Pinpoint the cell where the given text exists, returning its (X, Y) midpoint coordinate. 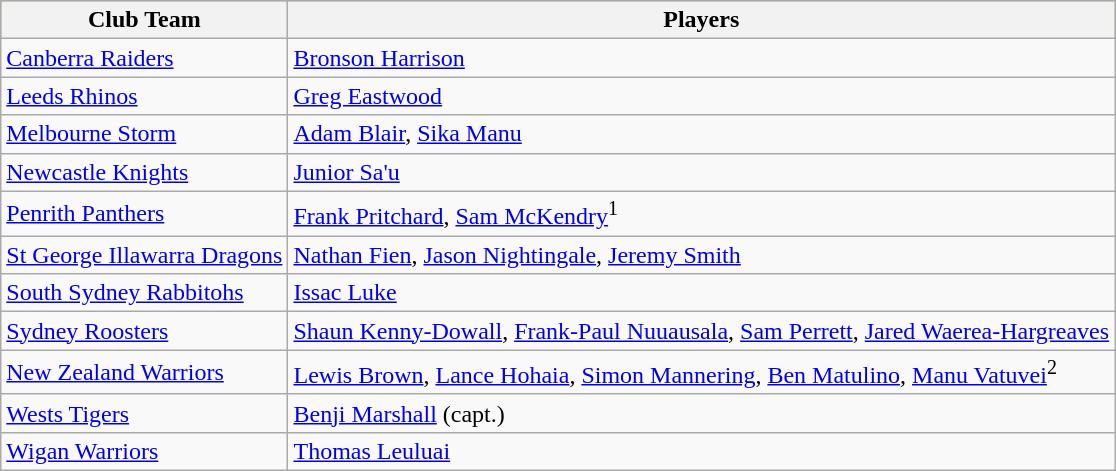
Sydney Roosters (144, 331)
Wigan Warriors (144, 451)
Wests Tigers (144, 413)
Adam Blair, Sika Manu (702, 134)
Greg Eastwood (702, 96)
Penrith Panthers (144, 214)
Players (702, 20)
South Sydney Rabbitohs (144, 293)
Canberra Raiders (144, 58)
Nathan Fien, Jason Nightingale, Jeremy Smith (702, 255)
Benji Marshall (capt.) (702, 413)
Bronson Harrison (702, 58)
Melbourne Storm (144, 134)
Frank Pritchard, Sam McKendry1 (702, 214)
Club Team (144, 20)
Shaun Kenny-Dowall, Frank-Paul Nuuausala, Sam Perrett, Jared Waerea-Hargreaves (702, 331)
St George Illawarra Dragons (144, 255)
Newcastle Knights (144, 172)
New Zealand Warriors (144, 372)
Junior Sa'u (702, 172)
Thomas Leuluai (702, 451)
Issac Luke (702, 293)
Leeds Rhinos (144, 96)
Lewis Brown, Lance Hohaia, Simon Mannering, Ben Matulino, Manu Vatuvei2 (702, 372)
